Provide the [X, Y] coordinate of the cell's center where the given text is located.  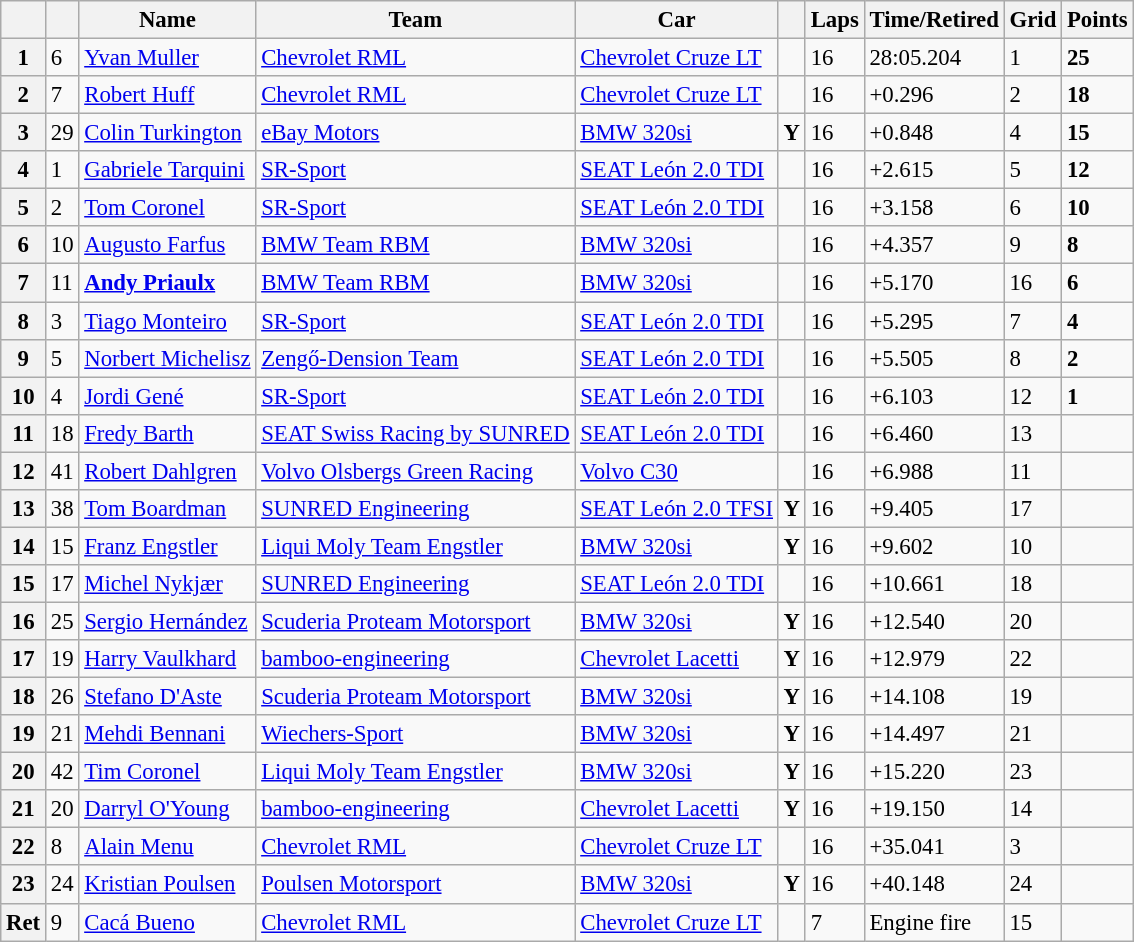
Wiechers-Sport [416, 734]
41 [62, 471]
Volvo C30 [676, 471]
Darryl O'Young [168, 809]
Tom Boardman [168, 509]
Zengő-Dension Team [416, 358]
Poulsen Motorsport [416, 885]
Ret [24, 922]
+9.405 [934, 509]
Robert Dahlgren [168, 471]
Colin Turkington [168, 133]
+4.357 [934, 245]
Kristian Poulsen [168, 885]
Mehdi Bennani [168, 734]
Tim Coronel [168, 772]
+5.505 [934, 358]
Grid [1032, 20]
42 [62, 772]
Tiago Monteiro [168, 321]
Stefano D'Aste [168, 697]
38 [62, 509]
Michel Nykjær [168, 584]
Robert Huff [168, 95]
Jordi Gené [168, 396]
Laps [834, 20]
+35.041 [934, 847]
Fredy Barth [168, 433]
Augusto Farfus [168, 245]
Norbert Michelisz [168, 358]
eBay Motors [416, 133]
SEAT Swiss Racing by SUNRED [416, 433]
+5.170 [934, 283]
Andy Priaulx [168, 283]
Sergio Hernández [168, 621]
Tom Coronel [168, 208]
+12.540 [934, 621]
+12.979 [934, 659]
Franz Engstler [168, 546]
+15.220 [934, 772]
+5.295 [934, 321]
+14.497 [934, 734]
+2.615 [934, 170]
Engine fire [934, 922]
+0.848 [934, 133]
Alain Menu [168, 847]
Cacá Bueno [168, 922]
+10.661 [934, 584]
Time/Retired [934, 20]
Team [416, 20]
+6.103 [934, 396]
+14.108 [934, 697]
Volvo Olsbergs Green Racing [416, 471]
Gabriele Tarquini [168, 170]
Yvan Muller [168, 58]
+6.460 [934, 433]
+9.602 [934, 546]
29 [62, 133]
Name [168, 20]
+40.148 [934, 885]
Car [676, 20]
28:05.204 [934, 58]
+0.296 [934, 95]
SEAT León 2.0 TFSI [676, 509]
Harry Vaulkhard [168, 659]
+6.988 [934, 471]
+3.158 [934, 208]
26 [62, 697]
Points [1098, 20]
+19.150 [934, 809]
